Output the [X, Y] coordinate of the center of the cell containing the given text.  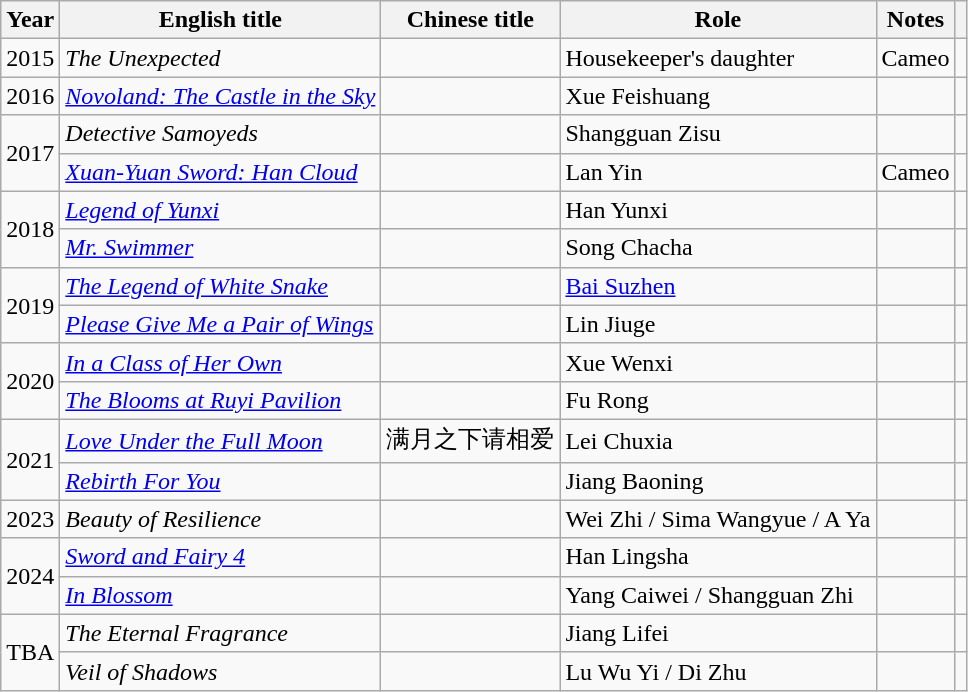
The Unexpected [220, 58]
2021 [30, 460]
Veil of Shadows [220, 671]
Xuan-Yuan Sword: Han Cloud [220, 172]
Sword and Fairy 4 [220, 557]
Rebirth For You [220, 481]
Notes [916, 20]
In Blossom [220, 595]
Xue Wenxi [718, 362]
Beauty of Resilience [220, 519]
2018 [30, 229]
Love Under the Full Moon [220, 440]
Bai Suzhen [718, 286]
2017 [30, 153]
The Eternal Fragrance [220, 633]
Shangguan Zisu [718, 134]
Song Chacha [718, 248]
Year [30, 20]
Xue Feishuang [718, 96]
2024 [30, 576]
Lan Yin [718, 172]
满月之下请相爱 [470, 440]
In a Class of Her Own [220, 362]
Please Give Me a Pair of Wings [220, 324]
Chinese title [470, 20]
2023 [30, 519]
Han Yunxi [718, 210]
Role [718, 20]
Lin Jiuge [718, 324]
2019 [30, 305]
TBA [30, 652]
Jiang Lifei [718, 633]
The Legend of White Snake [220, 286]
Jiang Baoning [718, 481]
2015 [30, 58]
Yang Caiwei / Shangguan Zhi [718, 595]
Han Lingsha [718, 557]
2020 [30, 381]
2016 [30, 96]
Novoland: The Castle in the Sky [220, 96]
The Blooms at Ruyi Pavilion [220, 400]
Lei Chuxia [718, 440]
Detective Samoyeds [220, 134]
Mr. Swimmer [220, 248]
Housekeeper's daughter [718, 58]
English title [220, 20]
Fu Rong [718, 400]
Lu Wu Yi / Di Zhu [718, 671]
Legend of Yunxi [220, 210]
Wei Zhi / Sima Wangyue / A Ya [718, 519]
